Provide the (x, y) coordinate of the cell's center where the given text is located.  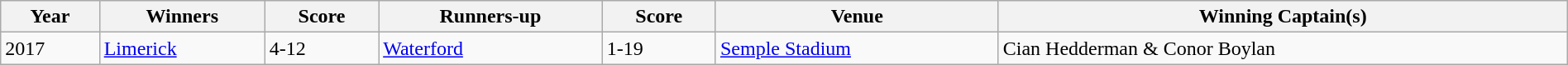
Year (50, 17)
Venue (857, 17)
Cian Hedderman & Conor Boylan (1283, 48)
2017 (50, 48)
1-19 (658, 48)
4-12 (321, 48)
Waterford (490, 48)
Runners-up (490, 17)
Winners (182, 17)
Limerick (182, 48)
Semple Stadium (857, 48)
Winning Captain(s) (1283, 17)
